Return (X, Y) of the center of cell containing provided text 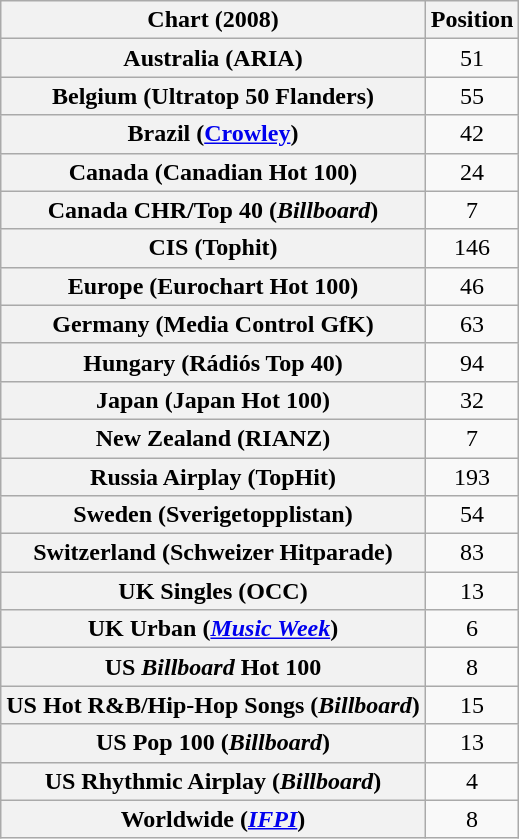
Germany (Media Control GfK) (213, 324)
US Billboard Hot 100 (213, 667)
Chart (2008) (213, 20)
UK Urban (Music Week) (213, 629)
Sweden (Sverigetopplistan) (213, 515)
54 (472, 515)
6 (472, 629)
US Rhythmic Airplay (Billboard) (213, 781)
Brazil (Crowley) (213, 134)
New Zealand (RIANZ) (213, 438)
Worldwide (IFPI) (213, 819)
Japan (Japan Hot 100) (213, 400)
32 (472, 400)
146 (472, 248)
Canada CHR/Top 40 (Billboard) (213, 210)
Switzerland (Schweizer Hitparade) (213, 553)
Position (472, 20)
24 (472, 172)
4 (472, 781)
Canada (Canadian Hot 100) (213, 172)
15 (472, 705)
42 (472, 134)
Australia (ARIA) (213, 58)
Belgium (Ultratop 50 Flanders) (213, 96)
193 (472, 477)
55 (472, 96)
63 (472, 324)
CIS (Tophit) (213, 248)
83 (472, 553)
Hungary (Rádiós Top 40) (213, 362)
UK Singles (OCC) (213, 591)
US Pop 100 (Billboard) (213, 743)
46 (472, 286)
Europe (Eurochart Hot 100) (213, 286)
US Hot R&B/Hip-Hop Songs (Billboard) (213, 705)
Russia Airplay (TopHit) (213, 477)
51 (472, 58)
94 (472, 362)
